Capture the cell that displays the provided text and extract its [X, Y] central coordinate. 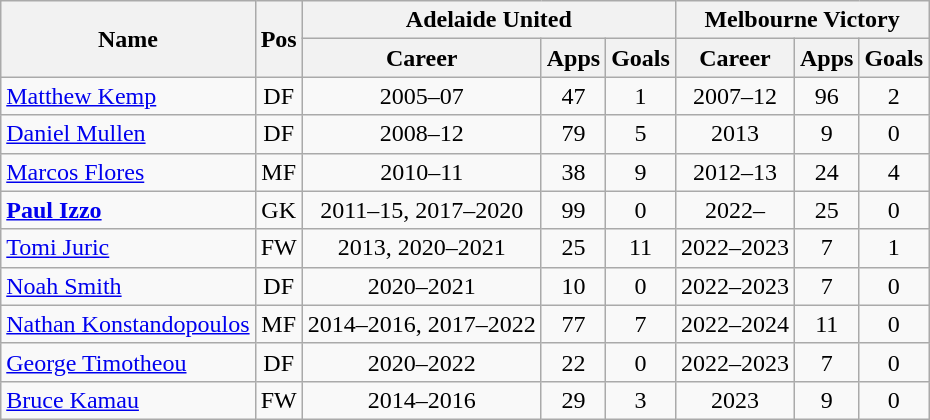
47 [573, 96]
2010–11 [422, 172]
77 [573, 324]
2020–2022 [422, 362]
Melbourne Victory [802, 20]
2008–12 [422, 134]
Nathan Konstandopoulos [128, 324]
2013 [734, 134]
2012–13 [734, 172]
38 [573, 172]
2 [894, 96]
Matthew Kemp [128, 96]
2014–2016 [422, 400]
2014–2016, 2017–2022 [422, 324]
79 [573, 134]
2007–12 [734, 96]
2013, 2020–2021 [422, 248]
5 [641, 134]
2011–15, 2017–2020 [422, 210]
Tomi Juric [128, 248]
2005–07 [422, 96]
Adelaide United [488, 20]
2022– [734, 210]
Paul Izzo [128, 210]
29 [573, 400]
Pos [278, 39]
3 [641, 400]
22 [573, 362]
4 [894, 172]
George Timotheou [128, 362]
24 [826, 172]
GK [278, 210]
2020–2021 [422, 286]
96 [826, 96]
Noah Smith [128, 286]
2022–2024 [734, 324]
Bruce Kamau [128, 400]
10 [573, 286]
Marcos Flores [128, 172]
2023 [734, 400]
Daniel Mullen [128, 134]
Name [128, 39]
99 [573, 210]
